Output the [X, Y] coordinate of the center of the cell containing the given text.  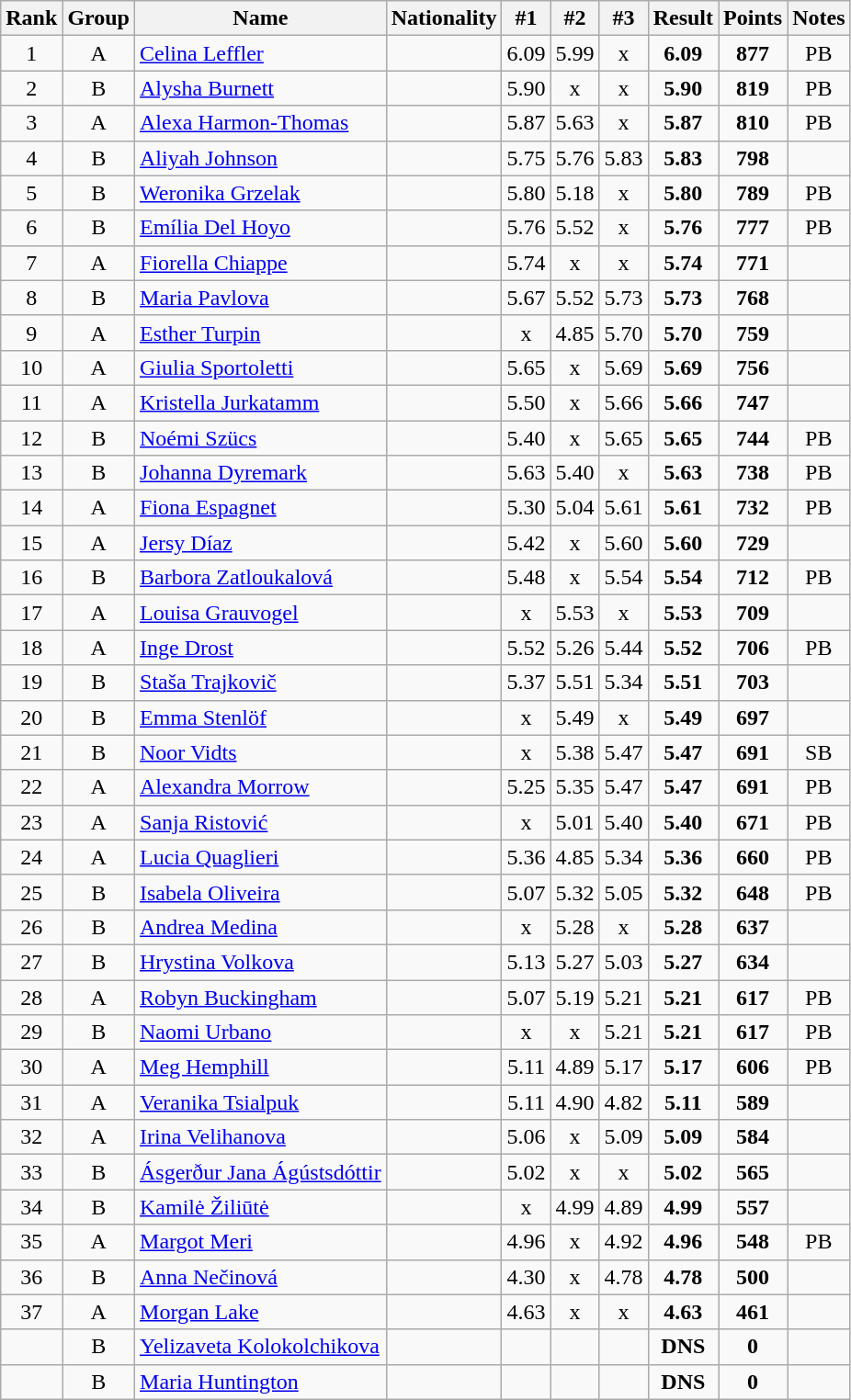
Yelizaveta Kolokolchikova [261, 1347]
9 [31, 333]
Name [261, 18]
Celina Leffler [261, 53]
5.37 [526, 683]
Alysha Burnett [261, 88]
5.06 [526, 1137]
23 [31, 822]
Kristella Jurkatamm [261, 402]
5.13 [526, 962]
24 [31, 857]
Alexa Harmon-Thomas [261, 123]
Result [683, 18]
671 [754, 822]
729 [754, 543]
27 [31, 962]
Sanja Ristović [261, 822]
810 [754, 123]
21 [31, 752]
5.01 [575, 822]
660 [754, 857]
28 [31, 997]
19 [31, 683]
5.03 [623, 962]
712 [754, 578]
26 [31, 927]
4.82 [623, 1102]
Andrea Medina [261, 927]
747 [754, 402]
557 [754, 1207]
5.99 [575, 53]
30 [31, 1067]
11 [31, 402]
Notes [819, 18]
Anna Nečinová [261, 1277]
706 [754, 648]
Veranika Tsialpuk [261, 1102]
756 [754, 367]
648 [754, 892]
7 [31, 263]
Hrystina Volkova [261, 962]
6 [31, 228]
5.19 [575, 997]
SB [819, 752]
744 [754, 438]
32 [31, 1137]
Points [754, 18]
18 [31, 648]
819 [754, 88]
4.92 [623, 1242]
Emma Stenlöf [261, 717]
500 [754, 1277]
Ásgerður Jana Ágústsdóttir [261, 1172]
Group [99, 18]
3 [31, 123]
606 [754, 1067]
Kamilė Žiliūtė [261, 1207]
Alexandra Morrow [261, 787]
8 [31, 298]
5.18 [575, 193]
768 [754, 298]
1 [31, 53]
Nationality [444, 18]
Rank [31, 18]
37 [31, 1312]
Staša Trajkovič [261, 683]
4 [31, 158]
759 [754, 333]
Esther Turpin [261, 333]
5.25 [526, 787]
5.05 [623, 892]
Weronika Grzelak [261, 193]
5.50 [526, 402]
Johanna Dyremark [261, 473]
771 [754, 263]
4.90 [575, 1102]
777 [754, 228]
5.67 [526, 298]
Fiorella Chiappe [261, 263]
Margot Meri [261, 1242]
Louisa Grauvogel [261, 613]
35 [31, 1242]
33 [31, 1172]
20 [31, 717]
5.04 [575, 508]
5.35 [575, 787]
14 [31, 508]
461 [754, 1312]
Barbora Zatloukalová [261, 578]
Lucia Quaglieri [261, 857]
697 [754, 717]
2 [31, 88]
22 [31, 787]
Giulia Sportoletti [261, 367]
Irina Velihanova [261, 1137]
589 [754, 1102]
16 [31, 578]
36 [31, 1277]
34 [31, 1207]
637 [754, 927]
#2 [575, 18]
4.30 [526, 1277]
5 [31, 193]
709 [754, 613]
5.30 [526, 508]
13 [31, 473]
584 [754, 1137]
Inge Drost [261, 648]
Jersy Díaz [261, 543]
798 [754, 158]
29 [31, 1033]
Isabela Oliveira [261, 892]
738 [754, 473]
Robyn Buckingham [261, 997]
Emília Del Hoyo [261, 228]
#3 [623, 18]
#1 [526, 18]
789 [754, 193]
25 [31, 892]
Meg Hemphill [261, 1067]
5.48 [526, 578]
565 [754, 1172]
Naomi Urbano [261, 1033]
Morgan Lake [261, 1312]
15 [31, 543]
12 [31, 438]
Fiona Espagnet [261, 508]
Noémi Szücs [261, 438]
703 [754, 683]
5.26 [575, 648]
5.38 [575, 752]
5.75 [526, 158]
10 [31, 367]
732 [754, 508]
877 [754, 53]
17 [31, 613]
548 [754, 1242]
Maria Huntington [261, 1382]
5.44 [623, 648]
31 [31, 1102]
Aliyah Johnson [261, 158]
Noor Vidts [261, 752]
634 [754, 962]
5.42 [526, 543]
Maria Pavlova [261, 298]
